Identify which cell holds the provided text, then report its [x, y] central coordinate. 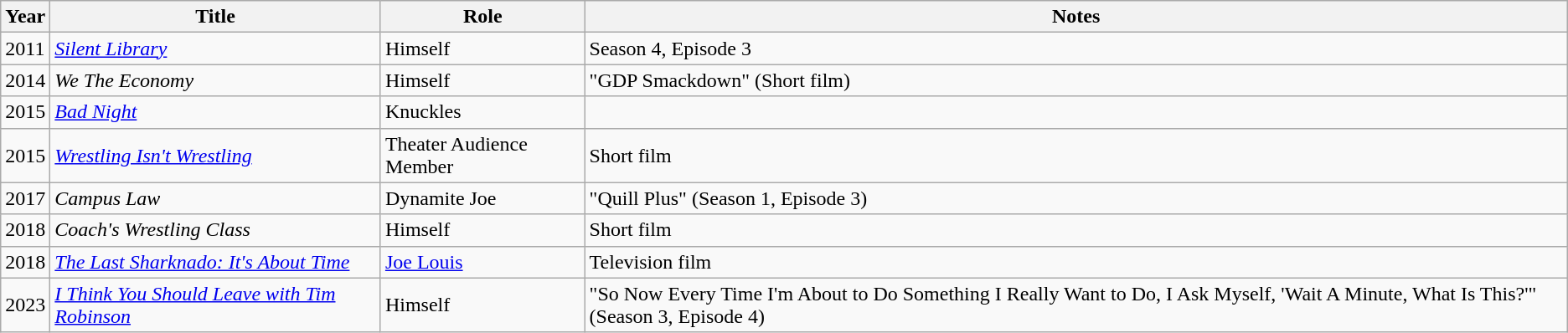
Coach's Wrestling Class [216, 230]
I Think You Should Leave with Tim Robinson [216, 305]
The Last Sharknado: It's About Time [216, 262]
"So Now Every Time I'm About to Do Something I Really Want to Do, I Ask Myself, 'Wait A Minute, What Is This?'" (Season 3, Episode 4) [1075, 305]
Dynamite Joe [482, 198]
Role [482, 17]
Television film [1075, 262]
"Quill Plus" (Season 1, Episode 3) [1075, 198]
Knuckles [482, 112]
Title [216, 17]
Bad Night [216, 112]
"GDP Smackdown" (Short film) [1075, 80]
Wrestling Isn't Wrestling [216, 156]
2023 [25, 305]
2017 [25, 198]
Year [25, 17]
Silent Library [216, 49]
Season 4, Episode 3 [1075, 49]
We The Economy [216, 80]
Campus Law [216, 198]
Notes [1075, 17]
2014 [25, 80]
Theater Audience Member [482, 156]
2011 [25, 49]
Joe Louis [482, 262]
